Return the [X, Y] coordinate for the center point of the cell that contains the specified text.  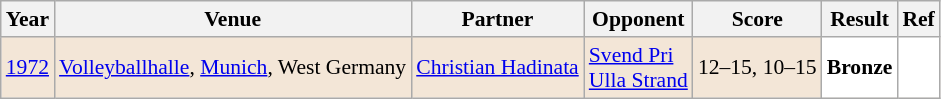
Bronze [860, 68]
Venue [232, 19]
Volleyballhalle, Munich, West Germany [232, 68]
Partner [498, 19]
12–15, 10–15 [758, 68]
Result [860, 19]
Ref [918, 19]
Svend Pri Ulla Strand [638, 68]
1972 [28, 68]
Christian Hadinata [498, 68]
Year [28, 19]
Opponent [638, 19]
Score [758, 19]
